Determine the (x, y) coordinate at the center of the cell enclosing the given text.  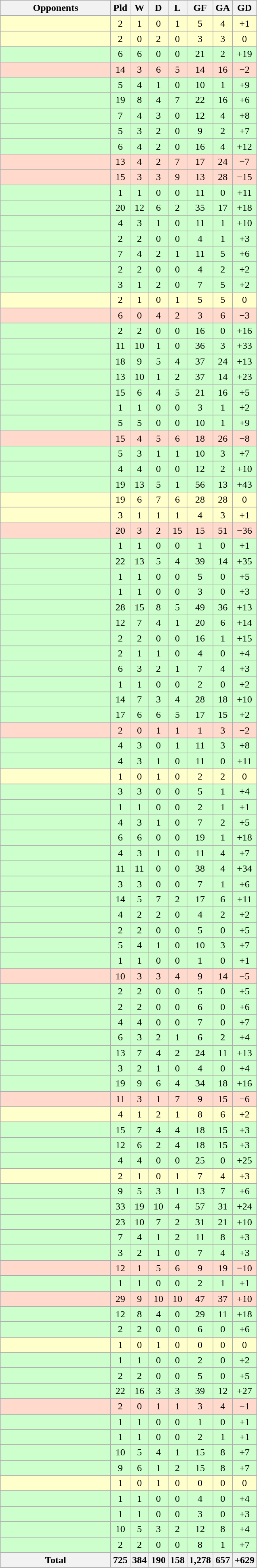
1,278 (200, 1560)
Pld (120, 8)
158 (178, 1560)
725 (120, 1560)
33 (120, 1207)
GD (245, 8)
47 (200, 1299)
657 (223, 1560)
+25 (245, 1160)
26 (223, 438)
−1 (245, 1406)
−5 (245, 976)
D (158, 8)
+33 (245, 346)
+43 (245, 484)
34 (200, 1084)
L (178, 8)
+34 (245, 868)
−3 (245, 315)
+23 (245, 377)
W (139, 8)
57 (200, 1207)
GF (200, 8)
51 (223, 530)
+19 (245, 54)
Opponents (56, 8)
56 (200, 484)
−6 (245, 1099)
190 (158, 1560)
+24 (245, 1207)
49 (200, 607)
−10 (245, 1268)
38 (200, 868)
+35 (245, 561)
384 (139, 1560)
Total (56, 1560)
−7 (245, 161)
+15 (245, 638)
+12 (245, 146)
+27 (245, 1391)
−36 (245, 530)
25 (200, 1160)
35 (200, 208)
GA (223, 8)
23 (120, 1222)
+629 (245, 1560)
−8 (245, 438)
−15 (245, 177)
+14 (245, 623)
